Output the [X, Y] coordinate of the center of the cell containing the given text.  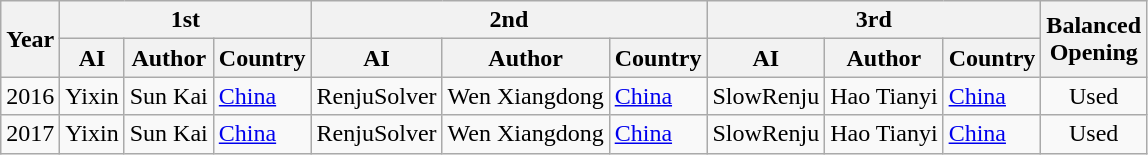
Year [30, 39]
2016 [30, 96]
2nd [509, 20]
3rd [874, 20]
1st [186, 20]
BalancedOpening [1094, 39]
2017 [30, 134]
